Capture the cell that displays the provided text and extract its (X, Y) central coordinate. 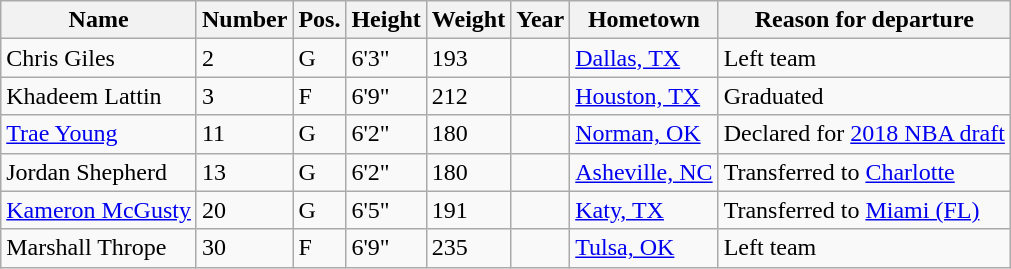
Dallas, TX (644, 58)
6'3" (386, 58)
Kameron McGusty (99, 210)
13 (244, 172)
Transferred to Charlotte (864, 172)
Trae Young (99, 134)
20 (244, 210)
191 (468, 210)
Norman, OK (644, 134)
11 (244, 134)
Transferred to Miami (FL) (864, 210)
Tulsa, OK (644, 248)
Weight (468, 20)
Graduated (864, 96)
Pos. (320, 20)
Year (540, 20)
30 (244, 248)
Khadeem Lattin (99, 96)
Number (244, 20)
Height (386, 20)
Hometown (644, 20)
Houston, TX (644, 96)
Declared for 2018 NBA draft (864, 134)
235 (468, 248)
Katy, TX (644, 210)
3 (244, 96)
Chris Giles (99, 58)
2 (244, 58)
Jordan Shepherd (99, 172)
Marshall Thrope (99, 248)
Name (99, 20)
6'5" (386, 210)
193 (468, 58)
Asheville, NC (644, 172)
Reason for departure (864, 20)
212 (468, 96)
